Return the [X, Y] coordinate for the center point of the cell that contains the specified text.  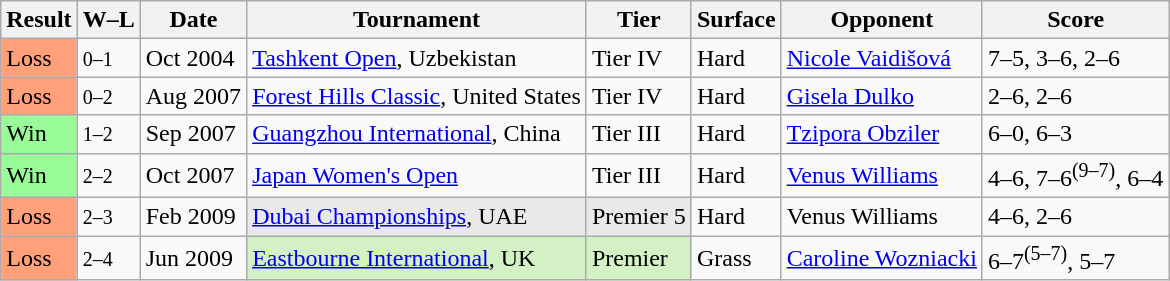
Feb 2009 [193, 217]
Tier [638, 20]
Date [193, 20]
2–2 [108, 176]
7–5, 3–6, 2–6 [1075, 58]
Guangzhou International, China [417, 134]
Gisela Dulko [882, 96]
2–4 [108, 258]
4–6, 2–6 [1075, 217]
Jun 2009 [193, 258]
Sep 2007 [193, 134]
1–2 [108, 134]
Dubai Championships, UAE [417, 217]
6–7(5–7), 5–7 [1075, 258]
Oct 2004 [193, 58]
Nicole Vaidišová [882, 58]
Premier [638, 258]
Forest Hills Classic, United States [417, 96]
6–0, 6–3 [1075, 134]
Surface [736, 20]
0–2 [108, 96]
Japan Women's Open [417, 176]
2–6, 2–6 [1075, 96]
Tzipora Obziler [882, 134]
0–1 [108, 58]
Result [39, 20]
Eastbourne International, UK [417, 258]
Premier 5 [638, 217]
Caroline Wozniacki [882, 258]
Oct 2007 [193, 176]
Tournament [417, 20]
Score [1075, 20]
Opponent [882, 20]
Grass [736, 258]
Aug 2007 [193, 96]
2–3 [108, 217]
Tashkent Open, Uzbekistan [417, 58]
4–6, 7–6(9–7), 6–4 [1075, 176]
W–L [108, 20]
